Locate the cell with the specified text and output its [x, y] center coordinate. 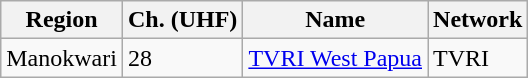
TVRI [478, 58]
Network [478, 20]
Manokwari [62, 58]
TVRI West Papua [336, 58]
28 [182, 58]
Ch. (UHF) [182, 20]
Name [336, 20]
Region [62, 20]
